Provide the [X, Y] coordinate of the cell's center where the given text is located.  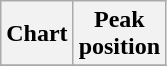
Peakposition [119, 34]
Chart [37, 34]
